Scan for the cell matching the given text and deliver its (x, y) coordinate at center. 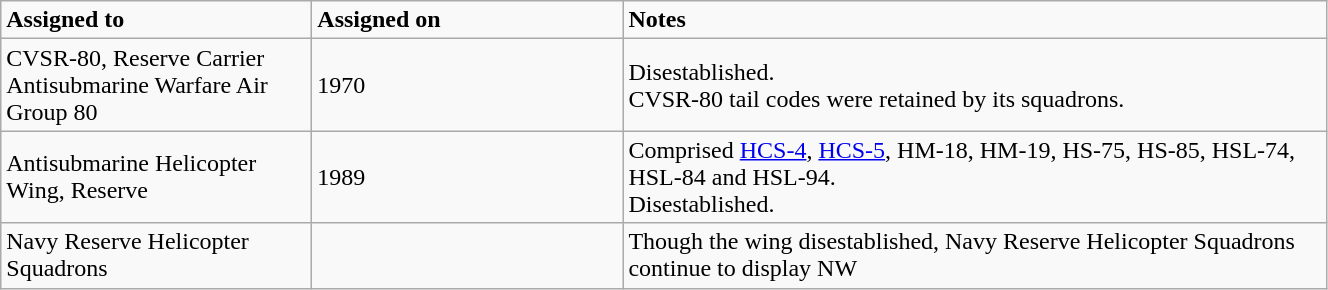
Disestablished.CVSR-80 tail codes were retained by its squadrons. (975, 85)
Navy Reserve Helicopter Squadrons (156, 256)
Assigned to (156, 20)
1989 (468, 177)
1970 (468, 85)
Assigned on (468, 20)
CVSR-80, Reserve Carrier Antisubmarine Warfare Air Group 80 (156, 85)
Comprised HCS-4, HCS-5, HM-18, HM-19, HS-75, HS-85, HSL-74, HSL-84 and HSL-94.Disestablished. (975, 177)
Notes (975, 20)
Though the wing disestablished, Navy Reserve Helicopter Squadrons continue to display NW (975, 256)
Antisubmarine Helicopter Wing, Reserve (156, 177)
